Return the [x, y] coordinate for the center point of the cell that contains the specified text.  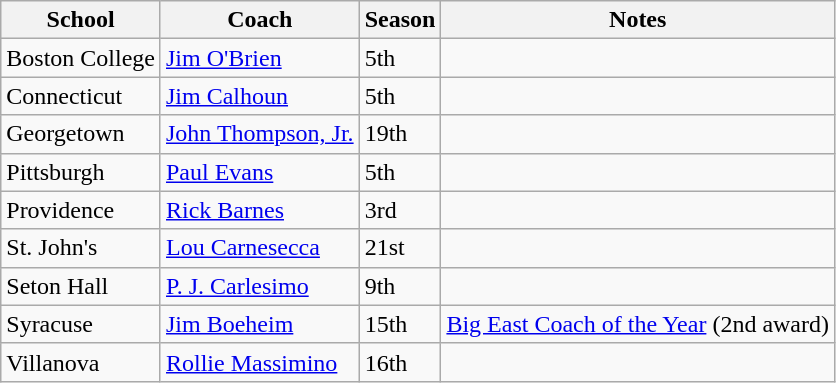
Jim O'Brien [260, 58]
Jim Boeheim [260, 324]
Syracuse [81, 324]
16th [400, 362]
3rd [400, 210]
P. J. Carlesimo [260, 286]
Seton Hall [81, 286]
Providence [81, 210]
Rick Barnes [260, 210]
Boston College [81, 58]
Lou Carnesecca [260, 248]
Rollie Massimino [260, 362]
Notes [638, 20]
Connecticut [81, 96]
Paul Evans [260, 172]
John Thompson, Jr. [260, 134]
Georgetown [81, 134]
19th [400, 134]
Season [400, 20]
Pittsburgh [81, 172]
Villanova [81, 362]
Big East Coach of the Year (2nd award) [638, 324]
Coach [260, 20]
15th [400, 324]
21st [400, 248]
9th [400, 286]
School [81, 20]
St. John's [81, 248]
Jim Calhoun [260, 96]
